Return the (x, y) coordinate for the center point of the cell that contains the specified text.  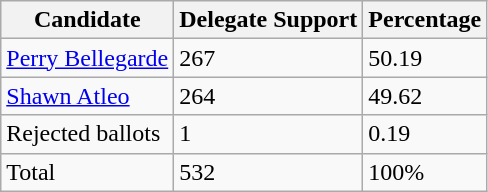
Rejected ballots (88, 134)
50.19 (425, 58)
264 (268, 96)
100% (425, 172)
Shawn Atleo (88, 96)
49.62 (425, 96)
532 (268, 172)
1 (268, 134)
Candidate (88, 20)
Perry Bellegarde (88, 58)
267 (268, 58)
Total (88, 172)
Percentage (425, 20)
Delegate Support (268, 20)
0.19 (425, 134)
